Detect which cell encompasses the target text, then output its [X, Y] center coordinate. 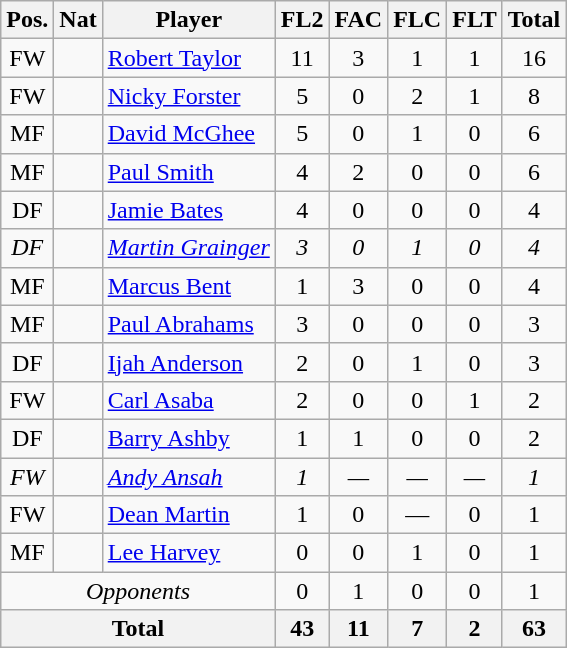
16 [534, 58]
FAC [358, 20]
FLC [418, 20]
Andy Ansah [188, 477]
Martin Grainger [188, 248]
Barry Ashby [188, 438]
Paul Abrahams [188, 324]
FLT [475, 20]
Dean Martin [188, 515]
Ijah Anderson [188, 362]
Lee Harvey [188, 553]
Player [188, 20]
Paul Smith [188, 172]
Marcus Bent [188, 286]
FL2 [302, 20]
Jamie Bates [188, 210]
Carl Asaba [188, 400]
David McGhee [188, 134]
63 [534, 629]
7 [418, 629]
8 [534, 96]
Pos. [28, 20]
Nat [78, 20]
Opponents [138, 591]
Nicky Forster [188, 96]
43 [302, 629]
Robert Taylor [188, 58]
